Extract the [X, Y] coordinate from the center of the cell holding the provided text.  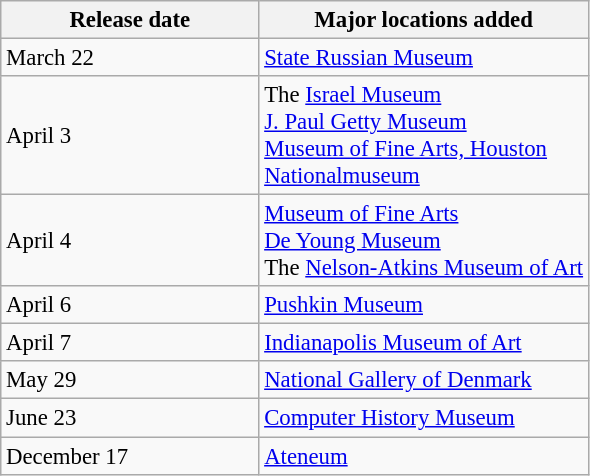
March 22 [130, 58]
Pushkin Museum [424, 305]
April 7 [130, 343]
April 3 [130, 136]
June 23 [130, 418]
State Russian Museum [424, 58]
National Gallery of Denmark [424, 381]
Release date [130, 20]
Major locations added [424, 20]
April 4 [130, 241]
The Israel Museum J. Paul Getty Museum Museum of Fine Arts, Houston Nationalmuseum [424, 136]
April 6 [130, 305]
December 17 [130, 456]
Computer History Museum [424, 418]
Ateneum [424, 456]
Indianapolis Museum of Art [424, 343]
Museum of Fine Arts De Young Museum The Nelson-Atkins Museum of Art [424, 241]
May 29 [130, 381]
